Determine the [X, Y] coordinate at the center of the cell enclosing the given text.  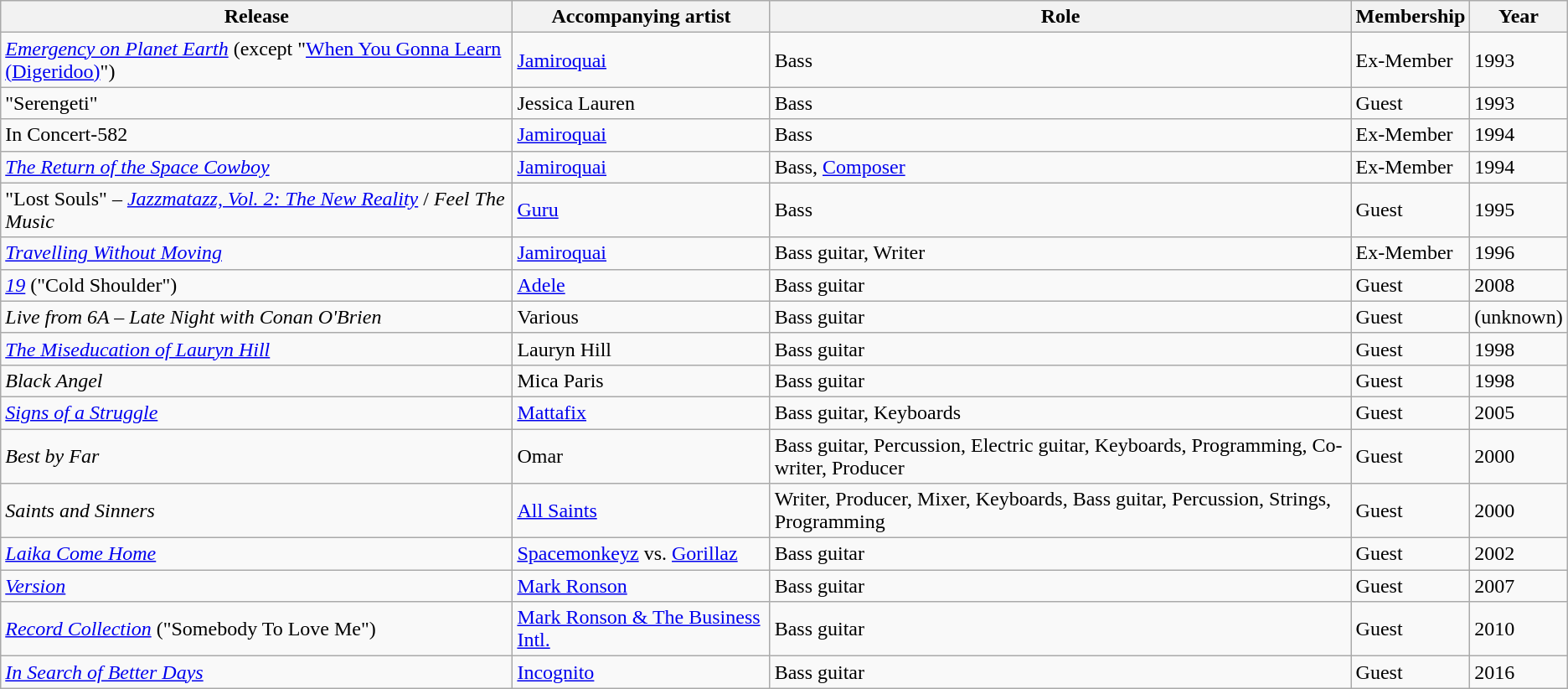
(unknown) [1519, 317]
Lauryn Hill [642, 349]
Accompanying artist [642, 17]
Incognito [642, 672]
2016 [1519, 672]
Emergency on Planet Earth (except "When You Gonna Learn (Digeridoo)") [256, 60]
Mica Paris [642, 381]
Release [256, 17]
Mattafix [642, 412]
"Lost Souls" – Jazzmatazz, Vol. 2: The New Reality / Feel The Music [256, 210]
Version [256, 586]
Bass guitar, Keyboards [1060, 412]
In Concert-582 [256, 135]
Bass guitar, Writer [1060, 253]
Travelling Without Moving [256, 253]
Role [1060, 17]
Bass, Composer [1060, 167]
Laika Come Home [256, 554]
1996 [1519, 253]
The Miseducation of Lauryn Hill [256, 349]
Black Angel [256, 381]
2002 [1519, 554]
Mark Ronson [642, 586]
Omar [642, 456]
Spacemonkeyz vs. Gorillaz [642, 554]
Best by Far [256, 456]
2010 [1519, 629]
1995 [1519, 210]
19 ("Cold Shoulder") [256, 285]
"Serengeti" [256, 103]
In Search of Better Days [256, 672]
2008 [1519, 285]
Various [642, 317]
2007 [1519, 586]
Guru [642, 210]
2005 [1519, 412]
The Return of the Space Cowboy [256, 167]
Membership [1411, 17]
Bass guitar, Percussion, Electric guitar, Keyboards, Programming, Co-writer, Producer [1060, 456]
All Saints [642, 511]
Signs of a Struggle [256, 412]
Saints and Sinners [256, 511]
Adele [642, 285]
Live from 6A – Late Night with Conan O'Brien [256, 317]
Record Collection ("Somebody To Love Me") [256, 629]
Mark Ronson & The Business Intl. [642, 629]
Writer, Producer, Mixer, Keyboards, Bass guitar, Percussion, Strings, Programming [1060, 511]
Year [1519, 17]
Jessica Lauren [642, 103]
